Output the [X, Y] coordinate of the center of the cell containing the given text.  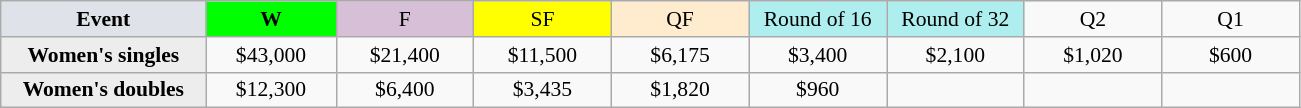
$1,820 [680, 90]
Q1 [1231, 19]
Q2 [1093, 19]
$21,400 [405, 55]
SF [543, 19]
$6,175 [680, 55]
$6,400 [405, 90]
Round of 16 [818, 19]
F [405, 19]
$960 [818, 90]
$1,020 [1093, 55]
Women's singles [104, 55]
$11,500 [543, 55]
QF [680, 19]
$12,300 [271, 90]
$43,000 [271, 55]
$3,400 [818, 55]
$3,435 [543, 90]
Women's doubles [104, 90]
W [271, 19]
$600 [1231, 55]
$2,100 [955, 55]
Event [104, 19]
Round of 32 [955, 19]
